Search for the cell housing the specified text and yield its [X, Y] center coordinate. 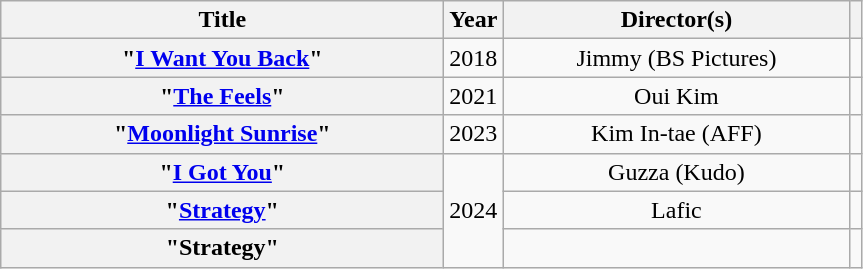
"I Want You Back" [222, 58]
2018 [474, 58]
Oui Kim [676, 96]
"Moonlight Sunrise" [222, 134]
2021 [474, 96]
Director(s) [676, 20]
Guzza (Kudo) [676, 172]
Lafic [676, 210]
Title [222, 20]
Kim In-tae (AFF) [676, 134]
2023 [474, 134]
2024 [474, 210]
"The Feels" [222, 96]
"I Got You" [222, 172]
Year [474, 20]
Jimmy (BS Pictures) [676, 58]
